Scan for the cell matching the given text and deliver its (X, Y) coordinate at center. 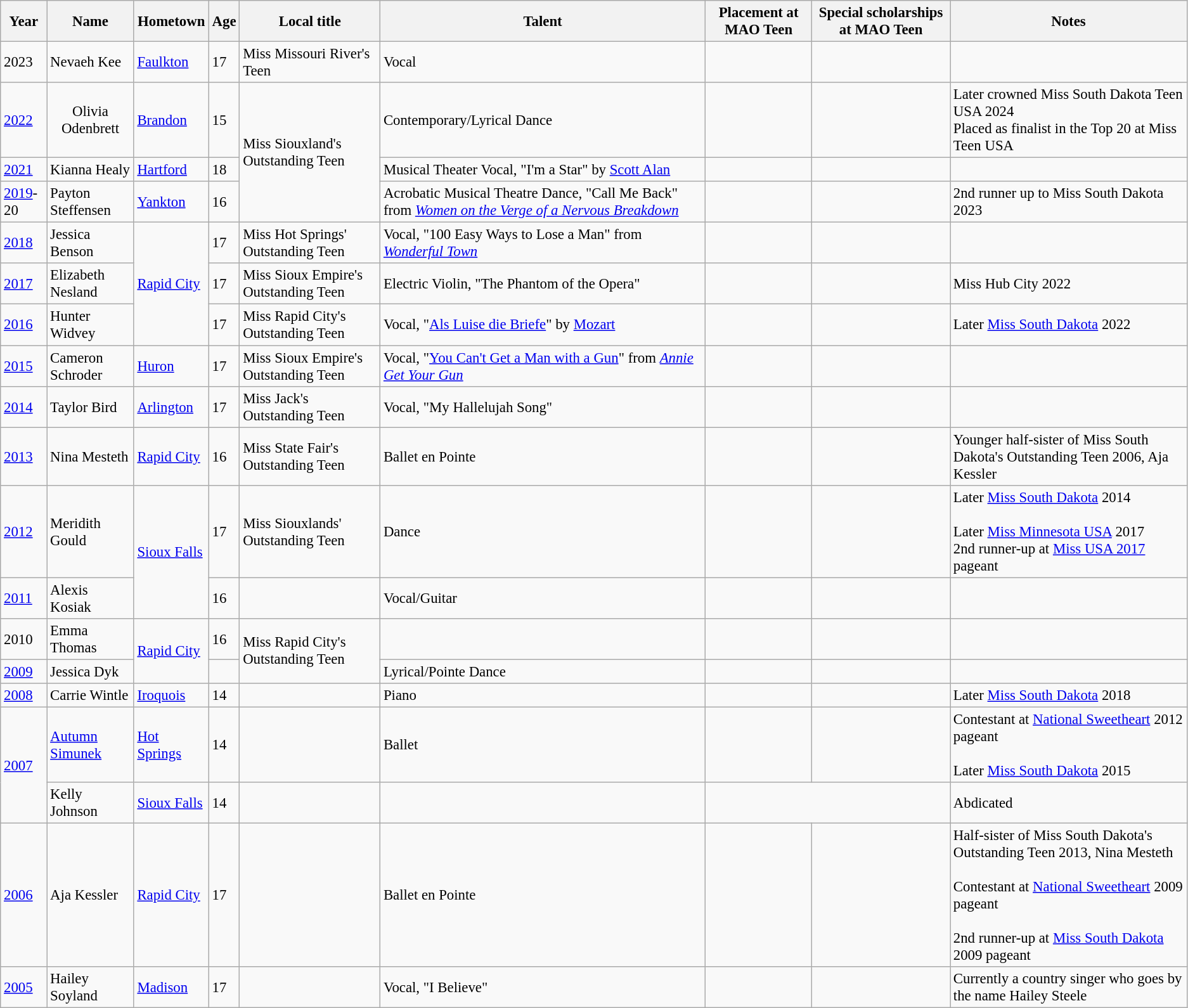
Acrobatic Musical Theatre Dance, "Call Me Back" from Women on the Verge of a Nervous Breakdown (543, 202)
Notes (1068, 22)
Aja Kessler (90, 895)
Carrie Wintle (90, 695)
Talent (543, 22)
Taylor Bird (90, 407)
2011 (24, 598)
Kelly Johnson (90, 803)
2014 (24, 407)
Payton Steffensen (90, 202)
Miss Jack's Outstanding Teen (310, 407)
Elizabeth Nesland (90, 284)
2019-20 (24, 202)
Miss Hub City 2022 (1068, 284)
Later Miss South Dakota 2022 (1068, 325)
Ballet (543, 744)
Miss Siouxlands' Outstanding Teen (310, 531)
2006 (24, 895)
2023 (24, 62)
Miss Hot Springs' Outstanding Teen (310, 243)
Jessica Dyk (90, 671)
Age (224, 22)
2010 (24, 639)
Year (24, 22)
Younger half-sister of Miss South Dakota's Outstanding Teen 2006, Aja Kessler (1068, 456)
Arlington (171, 407)
2022 (24, 120)
Yankton (171, 202)
Madison (171, 988)
Abdicated (1068, 803)
Alexis Kosiak (90, 598)
Musical Theater Vocal, "I'm a Star" by Scott Alan (543, 170)
Faulkton (171, 62)
Lyrical/Pointe Dance (543, 671)
2007 (24, 765)
Placement at MAO Teen (759, 22)
Hot Springs (171, 744)
Autumn Simunek (90, 744)
2005 (24, 988)
Miss Missouri River's Teen (310, 62)
2012 (24, 531)
Later Miss South Dakota 2018 (1068, 695)
Hometown (171, 22)
Dance (543, 531)
2009 (24, 671)
15 (224, 120)
Vocal, "You Can't Get a Man with a Gun" from Annie Get Your Gun (543, 366)
2016 (24, 325)
2nd runner up to Miss South Dakota 2023 (1068, 202)
Jessica Benson (90, 243)
Cameron Schroder (90, 366)
Hailey Soyland (90, 988)
Vocal, "100 Easy Ways to Lose a Man" from Wonderful Town (543, 243)
Nevaeh Kee (90, 62)
Iroquois (171, 695)
Olivia Odenbrett (90, 120)
Nina Mesteth (90, 456)
2015 (24, 366)
Contemporary/Lyrical Dance (543, 120)
Meridith Gould (90, 531)
Vocal, "Als Luise die Briefe" by Mozart (543, 325)
Vocal/Guitar (543, 598)
2008 (24, 695)
Local title (310, 22)
2018 (24, 243)
Piano (543, 695)
Electric Violin, "The Phantom of the Opera" (543, 284)
Kianna Healy (90, 170)
Miss State Fair's Outstanding Teen (310, 456)
Emma Thomas (90, 639)
Hunter Widvey (90, 325)
2013 (24, 456)
Hartford (171, 170)
Name (90, 22)
Vocal (543, 62)
Huron (171, 366)
Later Miss South Dakota 2014Later Miss Minnesota USA 20172nd runner-up at Miss USA 2017 pageant (1068, 531)
18 (224, 170)
2021 (24, 170)
Brandon (171, 120)
Contestant at National Sweetheart 2012 pageant Later Miss South Dakota 2015 (1068, 744)
Vocal, "I Believe" (543, 988)
Miss Siouxland's Outstanding Teen (310, 152)
2017 (24, 284)
Vocal, "My Hallelujah Song" (543, 407)
Later crowned Miss South Dakota Teen USA 2024Placed as finalist in the Top 20 at Miss Teen USA (1068, 120)
Currently a country singer who goes by the name Hailey Steele (1068, 988)
Special scholarships at MAO Teen (881, 22)
